Return the [X, Y] coordinate for the center point of the cell that contains the specified text.  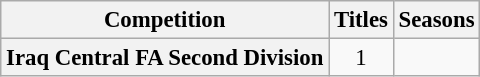
Competition [165, 20]
1 [362, 58]
Iraq Central FA Second Division [165, 58]
Titles [362, 20]
Seasons [436, 20]
